For the text-containing cell, return its midpoint in (x, y) coordinate format. 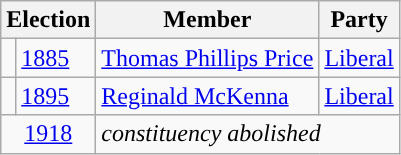
1895 (56, 96)
constituency abolished (248, 134)
Member (208, 20)
Election (48, 20)
Reginald McKenna (208, 96)
1918 (48, 134)
1885 (56, 58)
Party (359, 20)
Thomas Phillips Price (208, 58)
